For the text-containing cell, return its midpoint in [X, Y] coordinate format. 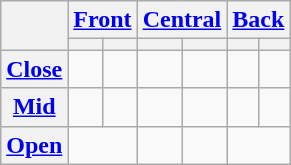
Front [102, 20]
Mid [34, 107]
Open [34, 145]
Close [34, 69]
Back [258, 20]
Central [182, 20]
